Search for the cell housing the specified text and yield its (x, y) center coordinate. 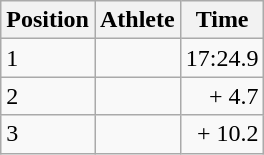
2 (48, 96)
3 (48, 134)
+ 4.7 (222, 96)
Time (222, 20)
1 (48, 58)
17:24.9 (222, 58)
Position (48, 20)
+ 10.2 (222, 134)
Athlete (137, 20)
